Determine the [x, y] coordinate at the center of the cell enclosing the given text.  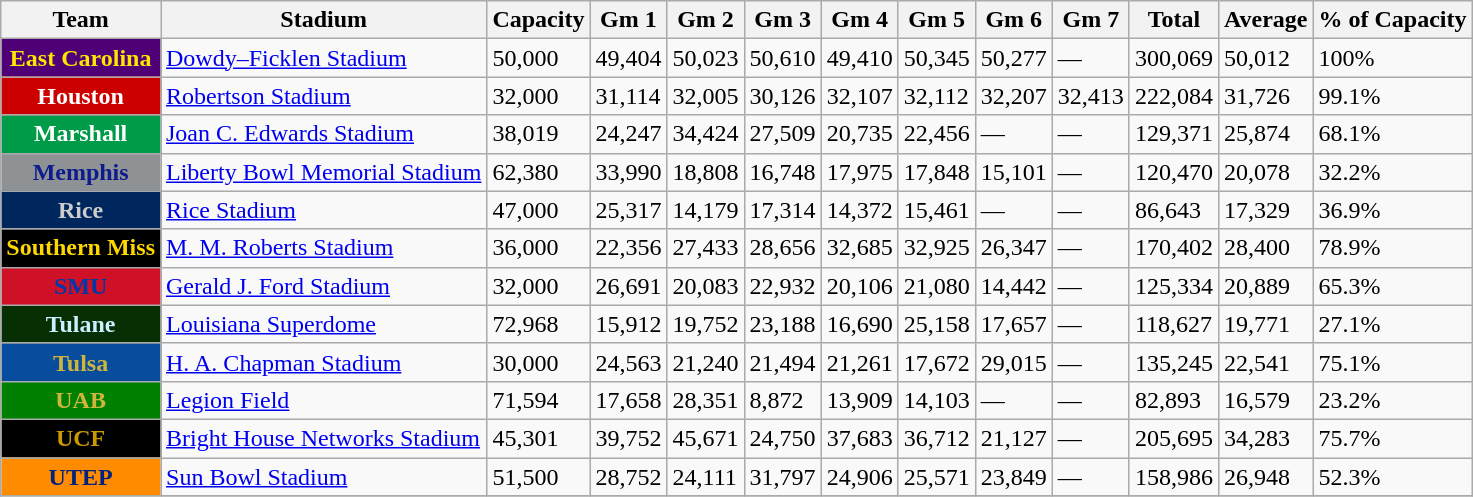
30,126 [782, 96]
21,127 [1014, 438]
31,726 [1266, 96]
39,752 [628, 438]
25,874 [1266, 134]
UTEP [81, 477]
20,735 [860, 134]
SMU [81, 286]
19,752 [706, 324]
23,188 [782, 324]
99.1% [1392, 96]
19,771 [1266, 324]
17,329 [1266, 210]
27,509 [782, 134]
62,380 [538, 172]
45,671 [706, 438]
21,261 [860, 362]
Gm 1 [628, 20]
15,461 [936, 210]
Stadium [323, 20]
28,400 [1266, 248]
23,849 [1014, 477]
50,345 [936, 58]
29,015 [1014, 362]
Sun Bowl Stadium [323, 477]
24,750 [782, 438]
26,347 [1014, 248]
50,610 [782, 58]
17,975 [860, 172]
32,413 [1090, 96]
22,456 [936, 134]
49,404 [628, 58]
36,712 [936, 438]
30,000 [538, 362]
Southern Miss [81, 248]
32,685 [860, 248]
22,356 [628, 248]
Gm 2 [706, 20]
32,112 [936, 96]
Gerald J. Ford Stadium [323, 286]
20,078 [1266, 172]
Dowdy–Ficklen Stadium [323, 58]
222,084 [1174, 96]
24,906 [860, 477]
31,797 [782, 477]
118,627 [1174, 324]
Robertson Stadium [323, 96]
18,808 [706, 172]
22,541 [1266, 362]
32.2% [1392, 172]
Total [1174, 20]
34,424 [706, 134]
UCF [81, 438]
86,643 [1174, 210]
16,690 [860, 324]
32,005 [706, 96]
17,657 [1014, 324]
135,245 [1174, 362]
Gm 4 [860, 20]
15,101 [1014, 172]
26,691 [628, 286]
120,470 [1174, 172]
45,301 [538, 438]
17,314 [782, 210]
49,410 [860, 58]
21,494 [782, 362]
47,000 [538, 210]
100% [1392, 58]
24,111 [706, 477]
38,019 [538, 134]
170,402 [1174, 248]
Average [1266, 20]
17,658 [628, 400]
36,000 [538, 248]
Gm 5 [936, 20]
27.1% [1392, 324]
17,672 [936, 362]
14,372 [860, 210]
72,968 [538, 324]
Tulsa [81, 362]
17,848 [936, 172]
UAB [81, 400]
25,317 [628, 210]
52.3% [1392, 477]
% of Capacity [1392, 20]
82,893 [1174, 400]
24,247 [628, 134]
129,371 [1174, 134]
20,106 [860, 286]
50,012 [1266, 58]
32,107 [860, 96]
36.9% [1392, 210]
75.7% [1392, 438]
31,114 [628, 96]
15,912 [628, 324]
Gm 3 [782, 20]
Louisiana Superdome [323, 324]
300,069 [1174, 58]
Houston [81, 96]
50,023 [706, 58]
25,158 [936, 324]
28,351 [706, 400]
Legion Field [323, 400]
51,500 [538, 477]
28,656 [782, 248]
Rice Stadium [323, 210]
22,932 [782, 286]
Marshall [81, 134]
M. M. Roberts Stadium [323, 248]
Liberty Bowl Memorial Stadium [323, 172]
75.1% [1392, 362]
Joan C. Edwards Stadium [323, 134]
23.2% [1392, 400]
14,103 [936, 400]
33,990 [628, 172]
25,571 [936, 477]
Tulane [81, 324]
34,283 [1266, 438]
27,433 [706, 248]
32,207 [1014, 96]
32,925 [936, 248]
50,000 [538, 58]
H. A. Chapman Stadium [323, 362]
16,748 [782, 172]
13,909 [860, 400]
20,083 [706, 286]
26,948 [1266, 477]
71,594 [538, 400]
65.3% [1392, 286]
21,080 [936, 286]
20,889 [1266, 286]
Gm 6 [1014, 20]
Team [81, 20]
158,986 [1174, 477]
Bright House Networks Stadium [323, 438]
78.9% [1392, 248]
24,563 [628, 362]
205,695 [1174, 438]
21,240 [706, 362]
Gm 7 [1090, 20]
16,579 [1266, 400]
37,683 [860, 438]
8,872 [782, 400]
14,179 [706, 210]
68.1% [1392, 134]
Rice [81, 210]
28,752 [628, 477]
Memphis [81, 172]
East Carolina [81, 58]
125,334 [1174, 286]
50,277 [1014, 58]
Capacity [538, 20]
14,442 [1014, 286]
